Identify which cell holds the provided text, then report its [X, Y] central coordinate. 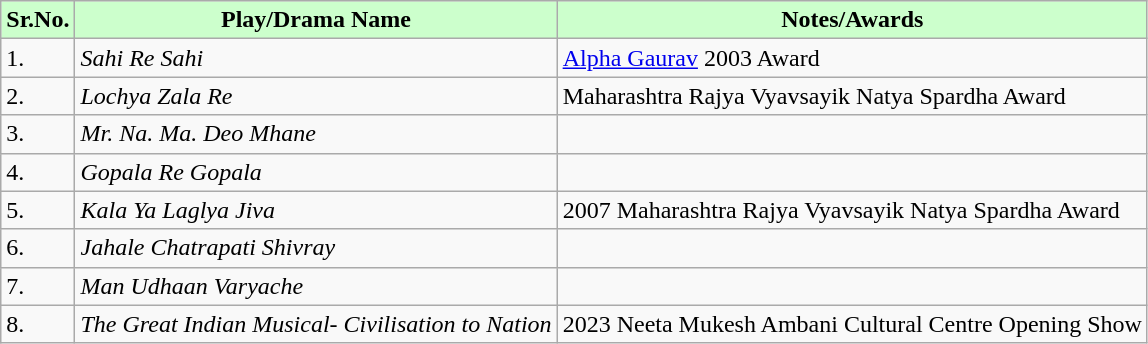
2007 Maharashtra Rajya Vyavsayik Natya Spardha Award [852, 210]
Mr. Na. Ma. Deo Mhane [316, 134]
8. [38, 324]
Lochya Zala Re [316, 96]
3. [38, 134]
Alpha Gaurav 2003 Award [852, 58]
Jahale Chatrapati Shivray [316, 248]
2023 Neeta Mukesh Ambani Cultural Centre Opening Show [852, 324]
Man Udhaan Varyache [316, 286]
6. [38, 248]
Maharashtra Rajya Vyavsayik Natya Spardha Award [852, 96]
7. [38, 286]
2. [38, 96]
Sr.No. [38, 20]
Gopala Re Gopala [316, 172]
Play/Drama Name [316, 20]
The Great Indian Musical- Civilisation to Nation [316, 324]
1. [38, 58]
Kala Ya Laglya Jiva [316, 210]
Notes/Awards [852, 20]
Sahi Re Sahi [316, 58]
5. [38, 210]
4. [38, 172]
